Detect which cell encompasses the target text, then output its [X, Y] center coordinate. 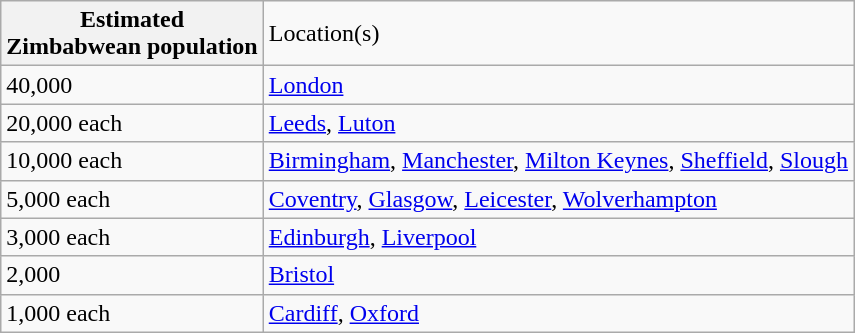
Cardiff, Oxford [558, 313]
Birmingham, Manchester, Milton Keynes, Sheffield, Slough [558, 161]
Leeds, Luton [558, 123]
Coventry, Glasgow, Leicester, Wolverhampton [558, 199]
10,000 each [132, 161]
Edinburgh, Liverpool [558, 237]
3,000 each [132, 237]
5,000 each [132, 199]
2,000 [132, 275]
1,000 each [132, 313]
40,000 [132, 85]
20,000 each [132, 123]
London [558, 85]
Bristol [558, 275]
Location(s) [558, 34]
EstimatedZimbabwean population [132, 34]
